Capture the cell that displays the provided text and extract its (X, Y) central coordinate. 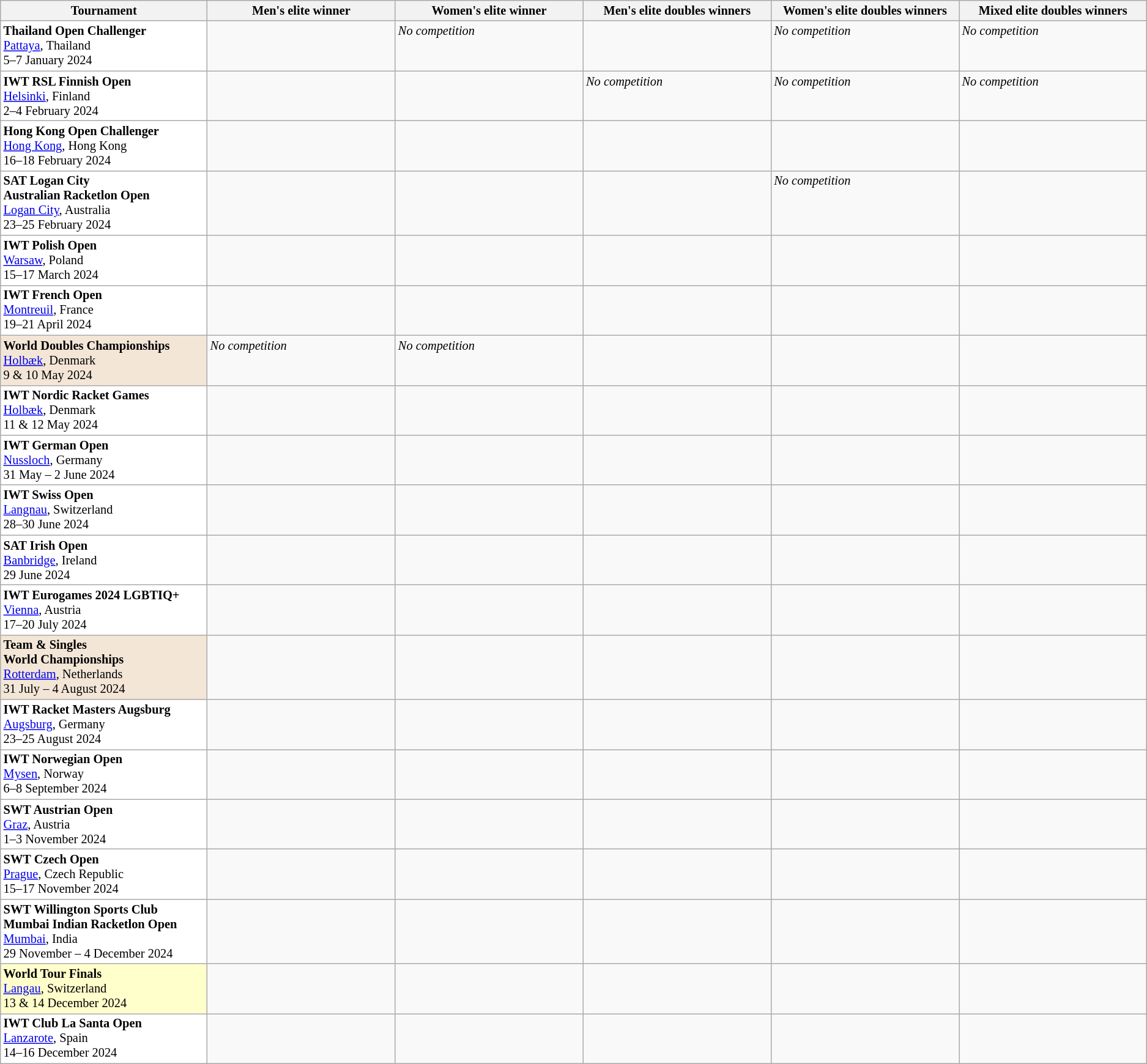
IWT German OpenNussloch, Germany31 May – 2 June 2024 (104, 460)
IWT RSL Finnish Open Helsinki, Finland2–4 February 2024 (104, 96)
Tournament (104, 10)
IWT Club La Santa OpenLanzarote, Spain14–16 December 2024 (104, 1038)
SWT Willington Sports ClubMumbai Indian Racketlon OpenMumbai, India29 November – 4 December 2024 (104, 931)
Team & SinglesWorld ChampionshipsRotterdam, Netherlands31 July – 4 August 2024 (104, 667)
IWT Polish OpenWarsaw, Poland15–17 March 2024 (104, 260)
IWT French OpenMontreuil, France19–21 April 2024 (104, 310)
SWT Czech OpenPrague, Czech Republic15–17 November 2024 (104, 874)
IWT Nordic Racket GamesHolbæk, Denmark11 & 12 May 2024 (104, 410)
Hong Kong Open ChallengerHong Kong, Hong Kong16–18 February 2024 (104, 146)
Women's elite doubles winners (865, 10)
Mixed elite doubles winners (1053, 10)
IWT Norwegian OpenMysen, Norway6–8 September 2024 (104, 774)
Thailand Open ChallengerPattaya, Thailand5–7 January 2024 (104, 46)
Men's elite doubles winners (677, 10)
World Tour FinalsLangau, Switzerland13 & 14 December 2024 (104, 989)
IWT Swiss OpenLangnau, Switzerland28–30 June 2024 (104, 510)
SWT Austrian OpenGraz, Austria1–3 November 2024 (104, 824)
Women's elite winner (489, 10)
IWT Eurogames 2024 LGBTIQ+Vienna, Austria17–20 July 2024 (104, 610)
Men's elite winner (301, 10)
SAT Irish OpenBanbridge, Ireland29 June 2024 (104, 560)
World Doubles ChampionshipsHolbæk, Denmark9 & 10 May 2024 (104, 360)
IWT Racket Masters AugsburgAugsburg, Germany23–25 August 2024 (104, 725)
SAT Logan CityAustralian Racketlon OpenLogan City, Australia23–25 February 2024 (104, 203)
